Return the (X, Y) coordinate for the center point of the cell that contains the specified text.  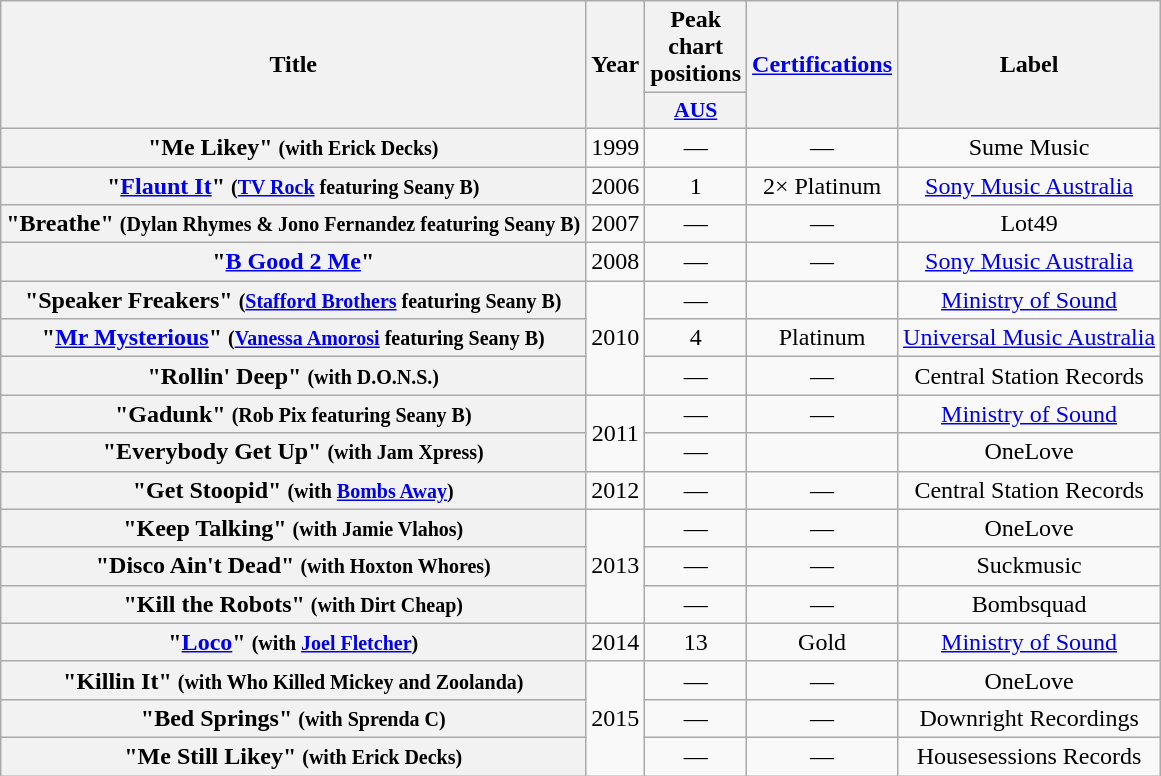
Downright Recordings (1030, 718)
Suckmusic (1030, 566)
"Gadunk" (Rob Pix featuring Seany B) (294, 414)
2014 (616, 642)
2012 (616, 490)
2011 (616, 433)
Peak chart positions (696, 47)
2008 (616, 262)
1 (696, 185)
"Breathe" (Dylan Rhymes & Jono Fernandez featuring Seany B) (294, 224)
AUS (696, 111)
13 (696, 642)
2015 (616, 718)
1999 (616, 147)
2013 (616, 566)
"Loco" (with Joel Fletcher) (294, 642)
Platinum (822, 338)
Housesessions Records (1030, 756)
Sume Music (1030, 147)
Title (294, 65)
"Mr Mysterious" (Vanessa Amorosi featuring Seany B) (294, 338)
Label (1030, 65)
"Everybody Get Up" (with Jam Xpress) (294, 452)
"Kill the Robots" (with Dirt Cheap) (294, 604)
"Me Still Likey" (with Erick Decks) (294, 756)
Certifications (822, 65)
2× Platinum (822, 185)
"Get Stoopid" (with Bombs Away) (294, 490)
"B Good 2 Me" (294, 262)
Gold (822, 642)
"Speaker Freakers" (Stafford Brothers featuring Seany B) (294, 300)
"Rollin' Deep" (with D.O.N.S.) (294, 376)
2006 (616, 185)
Lot49 (1030, 224)
Universal Music Australia (1030, 338)
4 (696, 338)
Bombsquad (1030, 604)
"Disco Ain't Dead" (with Hoxton Whores) (294, 566)
"Killin It" (with Who Killed Mickey and Zoolanda) (294, 680)
"Bed Springs" (with Sprenda C) (294, 718)
2010 (616, 338)
"Me Likey" (with Erick Decks) (294, 147)
"Keep Talking" (with Jamie Vlahos) (294, 528)
Year (616, 65)
"Flaunt It" (TV Rock featuring Seany B) (294, 185)
2007 (616, 224)
